From the cell containing the given text, extract its center point as (x, y) coordinate. 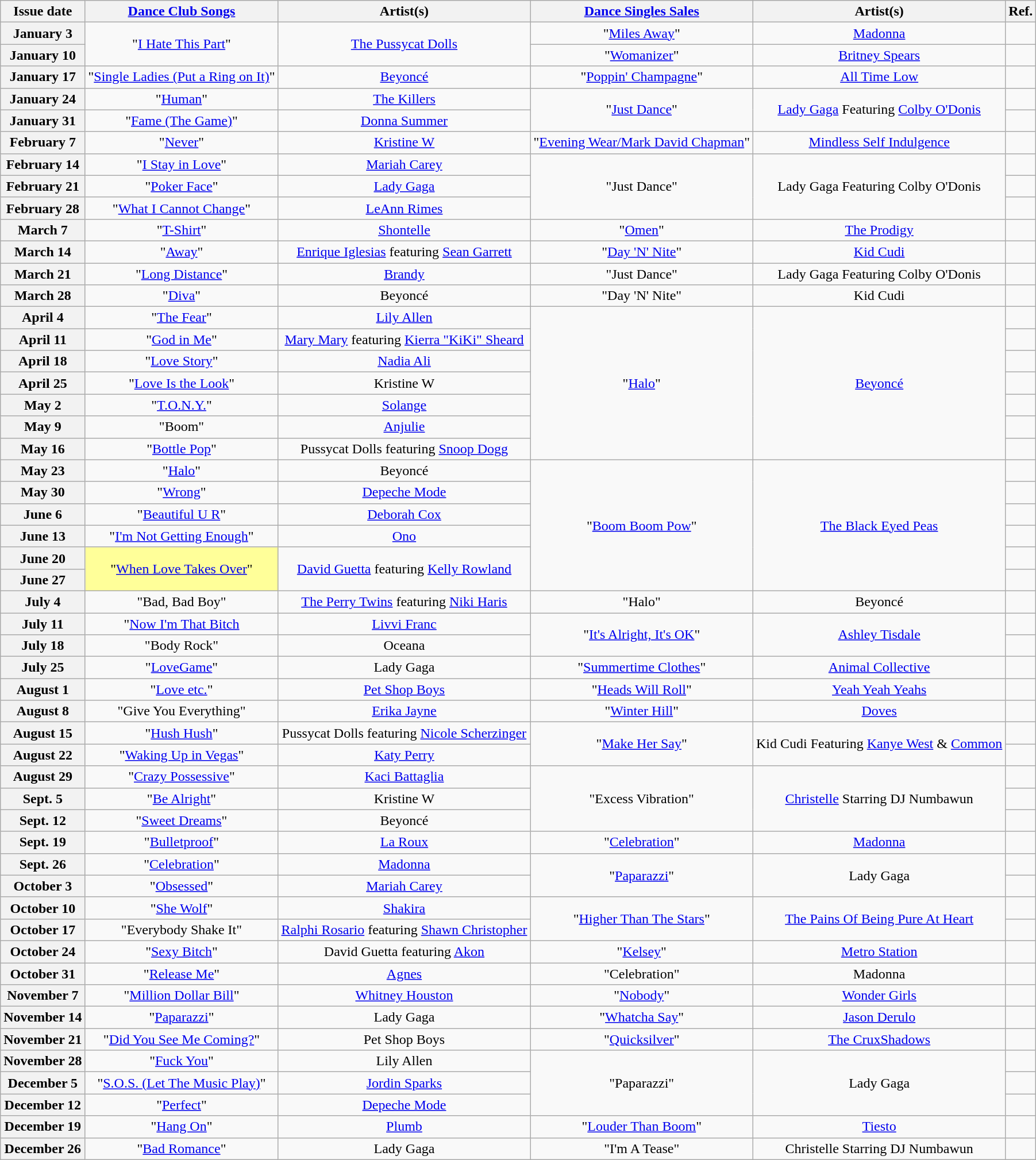
"Miles Away" (642, 33)
June 20 (43, 558)
"Womanizer" (642, 55)
May 16 (43, 449)
"Love etc." (182, 689)
"Quicksilver" (642, 1039)
Metro Station (879, 951)
David Guetta featuring Akon (405, 951)
"Did You See Me Coming?" (182, 1039)
Tiesto (879, 1127)
Whitney Houston (405, 996)
June 6 (43, 514)
"Love Is the Look" (182, 383)
Erika Jayne (405, 711)
Kid Cudi Featuring Kanye West & Common (879, 744)
January 17 (43, 77)
October 10 (43, 908)
August 22 (43, 755)
Britney Spears (879, 55)
"Crazy Possessive" (182, 777)
Deborah Cox (405, 514)
November 14 (43, 1018)
"Make Her Say" (642, 744)
"Beautiful U R" (182, 514)
Doves (879, 711)
"The Fear" (182, 318)
"Evening Wear/Mark David Chapman" (642, 142)
"LoveGame" (182, 668)
October 3 (43, 886)
LeAnn Rimes (405, 208)
August 1 (43, 689)
"Bad Romance" (182, 1149)
July 4 (43, 602)
"Boom" (182, 427)
May 23 (43, 471)
"Sweet Dreams" (182, 820)
"Everybody Shake It" (182, 930)
May 2 (43, 405)
Ralphi Rosario featuring Shawn Christopher (405, 930)
February 21 (43, 186)
"Be Alright" (182, 799)
"Obsessed" (182, 886)
"I'm A Tease" (642, 1149)
"It's Alright, It's OK" (642, 634)
"Million Dollar Bill" (182, 996)
Shakira (405, 908)
June 27 (43, 580)
"She Wolf" (182, 908)
January 24 (43, 99)
July 18 (43, 646)
"Give You Everything" (182, 711)
January 3 (43, 33)
The Black Eyed Peas (879, 525)
Wonder Girls (879, 996)
"Human" (182, 99)
November 21 (43, 1039)
"When Love Takes Over" (182, 569)
February 28 (43, 208)
Oceana (405, 646)
"Body Rock" (182, 646)
Dance Club Songs (182, 11)
October 24 (43, 951)
March 7 (43, 230)
"Fuck You" (182, 1061)
The Pussycat Dolls (405, 44)
Sept. 12 (43, 820)
November 28 (43, 1061)
"Heads Will Roll" (642, 689)
December 19 (43, 1127)
Sept. 19 (43, 842)
"Kelsey" (642, 951)
Ref. (1020, 11)
March 21 (43, 274)
Livvi Franc (405, 623)
"Hang On" (182, 1127)
The Prodigy (879, 230)
January 10 (43, 55)
"Winter Hill" (642, 711)
The Killers (405, 99)
Jason Derulo (879, 1018)
Katy Perry (405, 755)
April 25 (43, 383)
"Now I'm That Bitch (182, 623)
"Higher Than The Stars" (642, 919)
"Poker Face" (182, 186)
Anjulie (405, 427)
December 5 (43, 1083)
Issue date (43, 11)
"Waking Up in Vegas" (182, 755)
"Bottle Pop" (182, 449)
"Excess Vibration" (642, 799)
David Guetta featuring Kelly Rowland (405, 569)
April 18 (43, 361)
"Nobody" (642, 996)
July 11 (43, 623)
May 9 (43, 427)
August 29 (43, 777)
Mary Mary featuring Kierra "KiKi" Sheard (405, 340)
Mindless Self Indulgence (879, 142)
"Louder Than Boom" (642, 1127)
"Boom Boom Pow" (642, 525)
"Never" (182, 142)
The Perry Twins featuring Niki Haris (405, 602)
April 11 (43, 340)
"I Stay in Love" (182, 164)
"Fame (The Game)" (182, 121)
"Bulletproof" (182, 842)
Solange (405, 405)
"S.O.S. (Let The Music Play)" (182, 1083)
"Away" (182, 252)
All Time Low (879, 77)
Sept. 26 (43, 864)
Donna Summer (405, 121)
Agnes (405, 974)
October 31 (43, 974)
La Roux (405, 842)
December 12 (43, 1105)
"Perfect" (182, 1105)
August 8 (43, 711)
Nadia Ali (405, 361)
The CruxShadows (879, 1039)
Pussycat Dolls featuring Nicole Scherzinger (405, 733)
"I'm Not Getting Enough" (182, 536)
"Love Story" (182, 361)
Brandy (405, 274)
"I Hate This Part" (182, 44)
"Single Ladies (Put a Ring on It)" (182, 77)
March 28 (43, 296)
December 26 (43, 1149)
August 15 (43, 733)
"Long Distance" (182, 274)
November 7 (43, 996)
"Summertime Clothes" (642, 668)
"Release Me" (182, 974)
"Poppin' Champagne" (642, 77)
Yeah Yeah Yeahs (879, 689)
Plumb (405, 1127)
Jordin Sparks (405, 1083)
"Hush Hush" (182, 733)
"T-Shirt" (182, 230)
"God in Me" (182, 340)
Ono (405, 536)
Shontelle (405, 230)
"What I Cannot Change" (182, 208)
March 14 (43, 252)
"T.O.N.Y." (182, 405)
The Pains Of Being Pure At Heart (879, 919)
April 4 (43, 318)
January 31 (43, 121)
"Sexy Bitch" (182, 951)
Enrique Iglesias featuring Sean Garrett (405, 252)
July 25 (43, 668)
"Bad, Bad Boy" (182, 602)
June 13 (43, 536)
"Whatcha Say" (642, 1018)
May 30 (43, 492)
"Wrong" (182, 492)
Dance Singles Sales (642, 11)
Kaci Battaglia (405, 777)
February 7 (43, 142)
Animal Collective (879, 668)
Sept. 5 (43, 799)
"Diva" (182, 296)
"Omen" (642, 230)
February 14 (43, 164)
October 17 (43, 930)
Ashley Tisdale (879, 634)
Pussycat Dolls featuring Snoop Dogg (405, 449)
